Pinpoint the cell where the given text exists, returning its (x, y) midpoint coordinate. 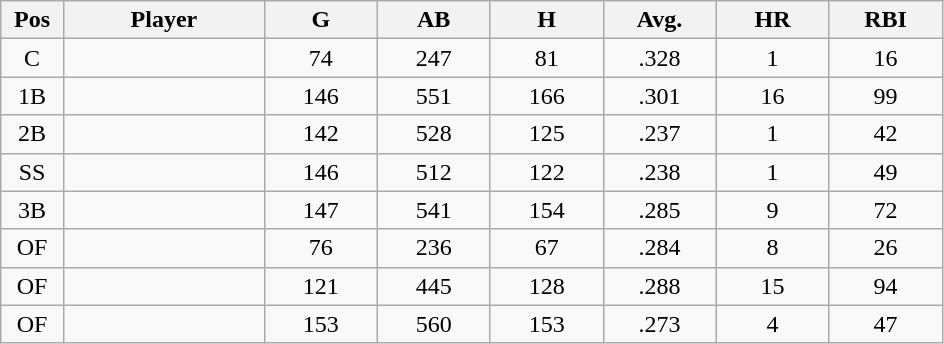
15 (772, 286)
72 (886, 210)
9 (772, 210)
247 (434, 58)
.284 (660, 248)
528 (434, 134)
.238 (660, 172)
551 (434, 96)
166 (546, 96)
154 (546, 210)
4 (772, 324)
Pos (32, 20)
122 (546, 172)
125 (546, 134)
236 (434, 248)
147 (320, 210)
3B (32, 210)
RBI (886, 20)
541 (434, 210)
SS (32, 172)
142 (320, 134)
560 (434, 324)
74 (320, 58)
Player (164, 20)
94 (886, 286)
1B (32, 96)
C (32, 58)
128 (546, 286)
.288 (660, 286)
.328 (660, 58)
.301 (660, 96)
99 (886, 96)
49 (886, 172)
67 (546, 248)
76 (320, 248)
HR (772, 20)
H (546, 20)
AB (434, 20)
8 (772, 248)
Avg. (660, 20)
512 (434, 172)
81 (546, 58)
.285 (660, 210)
47 (886, 324)
2B (32, 134)
.273 (660, 324)
26 (886, 248)
121 (320, 286)
42 (886, 134)
G (320, 20)
445 (434, 286)
.237 (660, 134)
